Provide the (X, Y) coordinate of the cell's center where the given text is located.  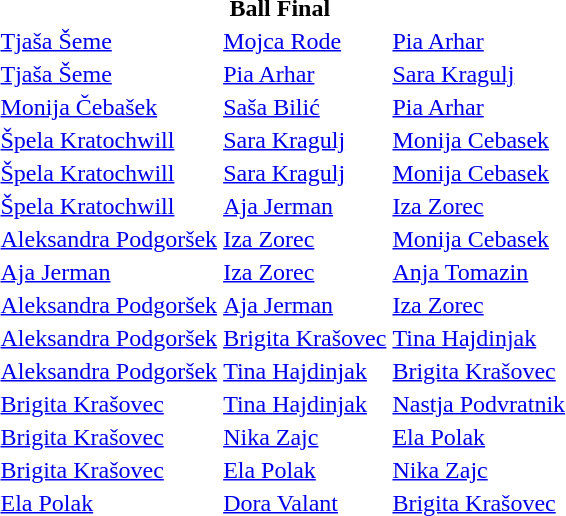
Saša Bilić (305, 107)
Pia Arhar (305, 74)
Brigita Krašovec (305, 338)
Nika Zajc (305, 437)
Mojca Rode (305, 41)
Ela Polak (305, 470)
